Pinpoint the cell where the given text exists, returning its [x, y] midpoint coordinate. 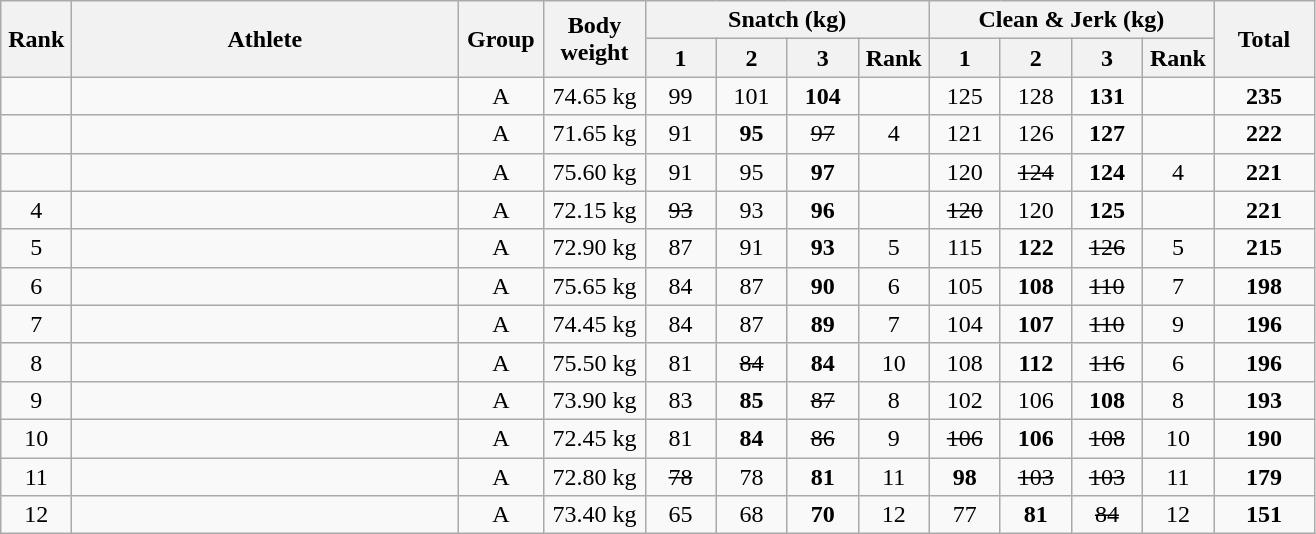
75.60 kg [594, 172]
115 [964, 248]
74.45 kg [594, 324]
99 [680, 96]
102 [964, 400]
Athlete [265, 39]
89 [822, 324]
68 [752, 515]
235 [1264, 96]
65 [680, 515]
73.90 kg [594, 400]
Clean & Jerk (kg) [1071, 20]
90 [822, 286]
222 [1264, 134]
71.65 kg [594, 134]
75.65 kg [594, 286]
70 [822, 515]
127 [1106, 134]
131 [1106, 96]
73.40 kg [594, 515]
72.45 kg [594, 438]
107 [1036, 324]
128 [1036, 96]
86 [822, 438]
Snatch (kg) [787, 20]
105 [964, 286]
Body weight [594, 39]
85 [752, 400]
83 [680, 400]
179 [1264, 477]
122 [1036, 248]
72.15 kg [594, 210]
72.80 kg [594, 477]
116 [1106, 362]
74.65 kg [594, 96]
198 [1264, 286]
112 [1036, 362]
190 [1264, 438]
Group [501, 39]
Total [1264, 39]
215 [1264, 248]
151 [1264, 515]
101 [752, 96]
72.90 kg [594, 248]
193 [1264, 400]
98 [964, 477]
77 [964, 515]
96 [822, 210]
75.50 kg [594, 362]
121 [964, 134]
